Return [X, Y] of the center of cell containing provided text 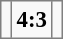
4:3 [32, 20]
